Provide the [x, y] coordinate of the cell's center where the given text is located.  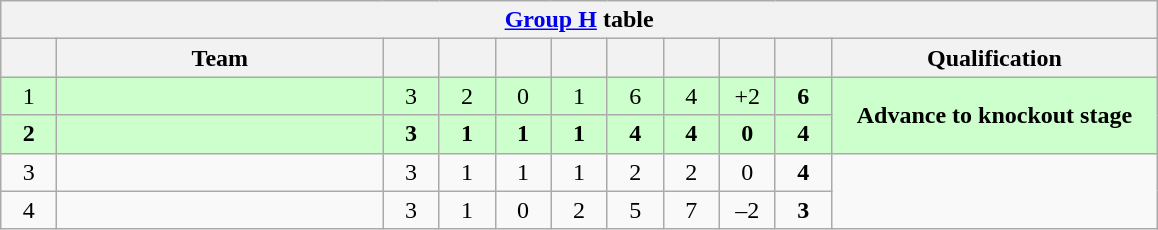
Qualification [994, 58]
5 [635, 210]
7 [691, 210]
Group H table [580, 20]
–2 [747, 210]
Advance to knockout stage [994, 115]
+2 [747, 96]
Team [220, 58]
